Capture the cell that displays the provided text and extract its (x, y) central coordinate. 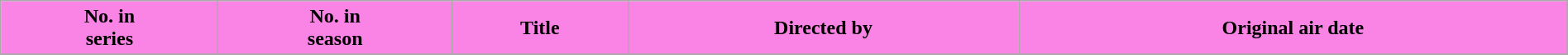
Original air date (1293, 28)
Title (539, 28)
No. inseries (109, 28)
Directed by (823, 28)
No. inseason (335, 28)
